Return (X, Y) of the center of cell containing provided text 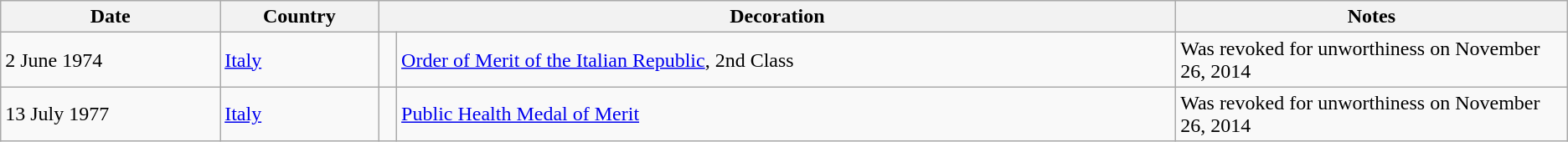
Order of Merit of the Italian Republic, 2nd Class (787, 60)
Country (300, 17)
Date (111, 17)
2 June 1974 (111, 60)
13 July 1977 (111, 114)
Public Health Medal of Merit (787, 114)
Decoration (777, 17)
Notes (1372, 17)
